Locate the cell with the specified text and output its (X, Y) center coordinate. 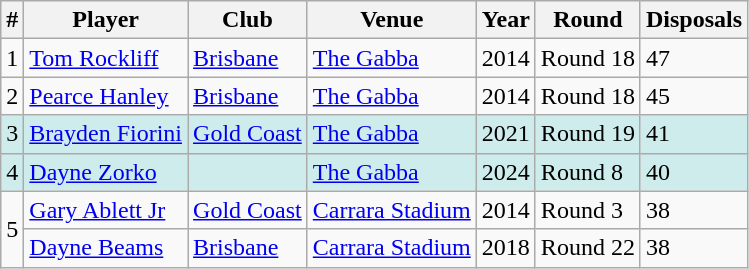
1 (12, 58)
Round 22 (588, 248)
Round 8 (588, 172)
Round 19 (588, 134)
5 (12, 229)
3 (12, 134)
# (12, 20)
41 (694, 134)
Tom Rockliff (106, 58)
Player (106, 20)
Venue (392, 20)
40 (694, 172)
2 (12, 96)
Round 3 (588, 210)
Year (506, 20)
45 (694, 96)
Dayne Zorko (106, 172)
Gary Ablett Jr (106, 210)
Brayden Fiorini (106, 134)
Club (248, 20)
2021 (506, 134)
2024 (506, 172)
Disposals (694, 20)
Dayne Beams (106, 248)
2018 (506, 248)
Pearce Hanley (106, 96)
47 (694, 58)
Round (588, 20)
4 (12, 172)
